From the cell containing the given text, extract its center point as (X, Y) coordinate. 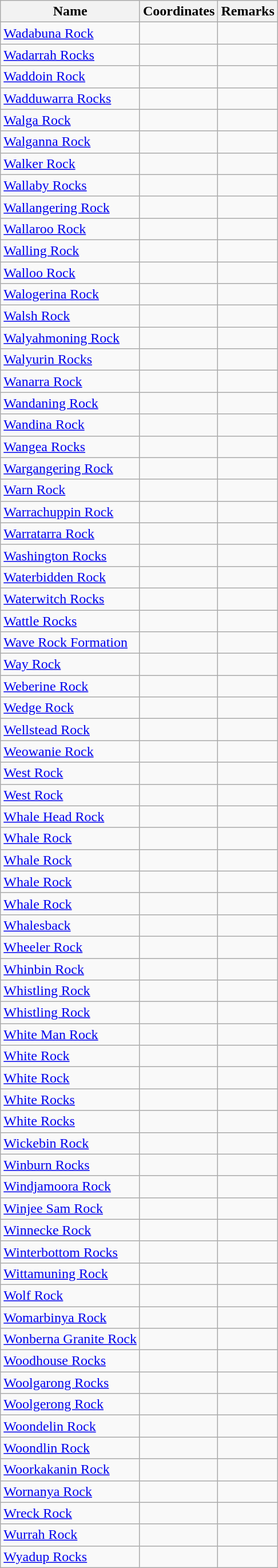
Wittamuning Rock (70, 1273)
Winterbottom Rocks (70, 1252)
Whale Head Rock (70, 817)
Walga Rock (70, 120)
Winburn Rocks (70, 1165)
Way Rock (70, 664)
Warrachuppin Rock (70, 512)
Waddoin Rock (70, 77)
Woorkakanin Rock (70, 1470)
Whalesback (70, 925)
Warn Rock (70, 490)
Washington Rocks (70, 555)
Windjamoora Rock (70, 1187)
Remarks (248, 11)
Whinbin Rock (70, 969)
Wallaroo Rock (70, 229)
Name (70, 11)
Wornanya Rock (70, 1491)
Wadabuna Rock (70, 33)
Winnecke Rock (70, 1230)
White Man Rock (70, 1034)
Walyahmoning Rock (70, 338)
Warratarra Rock (70, 534)
Wonberna Granite Rock (70, 1339)
Wickebin Rock (70, 1143)
Walogerina Rock (70, 295)
Walyurin Rocks (70, 360)
Walker Rock (70, 164)
Walloo Rock (70, 273)
Wreck Rock (70, 1513)
Wallaby Rocks (70, 185)
Waterbidden Rock (70, 577)
Wadarrah Rocks (70, 55)
Wave Rock Formation (70, 643)
Wargangering Rock (70, 468)
Womarbinya Rock (70, 1317)
Walling Rock (70, 250)
Weowanie Rock (70, 751)
Coordinates (178, 11)
Wyadup Rocks (70, 1557)
Wheeler Rock (70, 947)
Woolgarong Rocks (70, 1383)
Waterwitch Rocks (70, 599)
Wellstead Rock (70, 730)
Woodhouse Rocks (70, 1361)
Wandaning Rock (70, 403)
Wanarra Rock (70, 381)
Wangea Rocks (70, 447)
Walganna Rock (70, 142)
Weberine Rock (70, 686)
Woondlin Rock (70, 1448)
Wedge Rock (70, 708)
Wattle Rocks (70, 620)
Wolf Rock (70, 1295)
Wadduwarra Rocks (70, 98)
Woolgerong Rock (70, 1404)
Walsh Rock (70, 316)
Wallangering Rock (70, 207)
Woondelin Rock (70, 1426)
Wurrah Rock (70, 1535)
Wandina Rock (70, 425)
Winjee Sam Rock (70, 1208)
